From the cell containing the given text, extract its center point as (X, Y) coordinate. 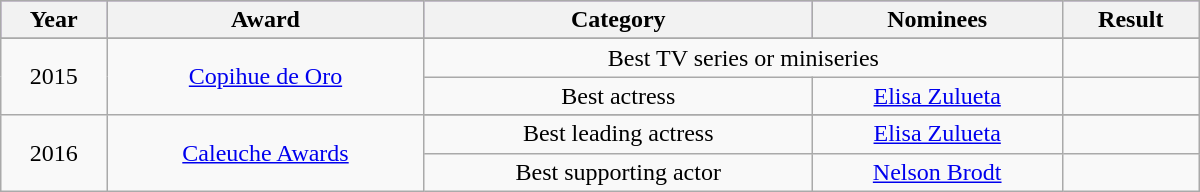
Best TV series or miniseries (743, 58)
2016 (54, 153)
Category (618, 20)
2015 (54, 77)
Best supporting actor (618, 172)
Year (54, 20)
Copihue de Oro (266, 77)
Best leading actress (618, 134)
Nelson Brodt (937, 172)
Result (1130, 20)
Award (266, 20)
Best actress (618, 96)
Caleuche Awards (266, 153)
Nominees (937, 20)
